From the cell containing the given text, extract its center point as [X, Y] coordinate. 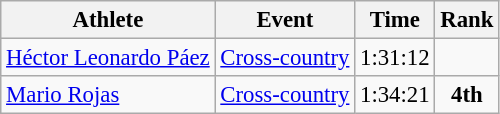
Rank [467, 20]
Héctor Leonardo Páez [108, 58]
1:31:12 [395, 58]
Athlete [108, 20]
4th [467, 95]
1:34:21 [395, 95]
Time [395, 20]
Event [285, 20]
Mario Rojas [108, 95]
